Return [x, y] of the center of cell containing provided text 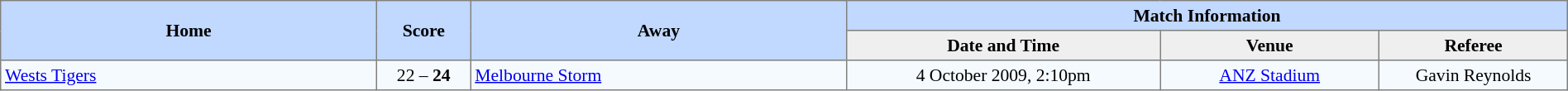
4 October 2009, 2:10pm [1004, 75]
Match Information [1207, 16]
Venue [1270, 45]
Wests Tigers [189, 75]
Referee [1474, 45]
22 – 24 [423, 75]
Gavin Reynolds [1474, 75]
ANZ Stadium [1270, 75]
Score [423, 31]
Away [658, 31]
Date and Time [1004, 45]
Melbourne Storm [658, 75]
Home [189, 31]
